Pinpoint the cell where the given text exists, returning its (x, y) midpoint coordinate. 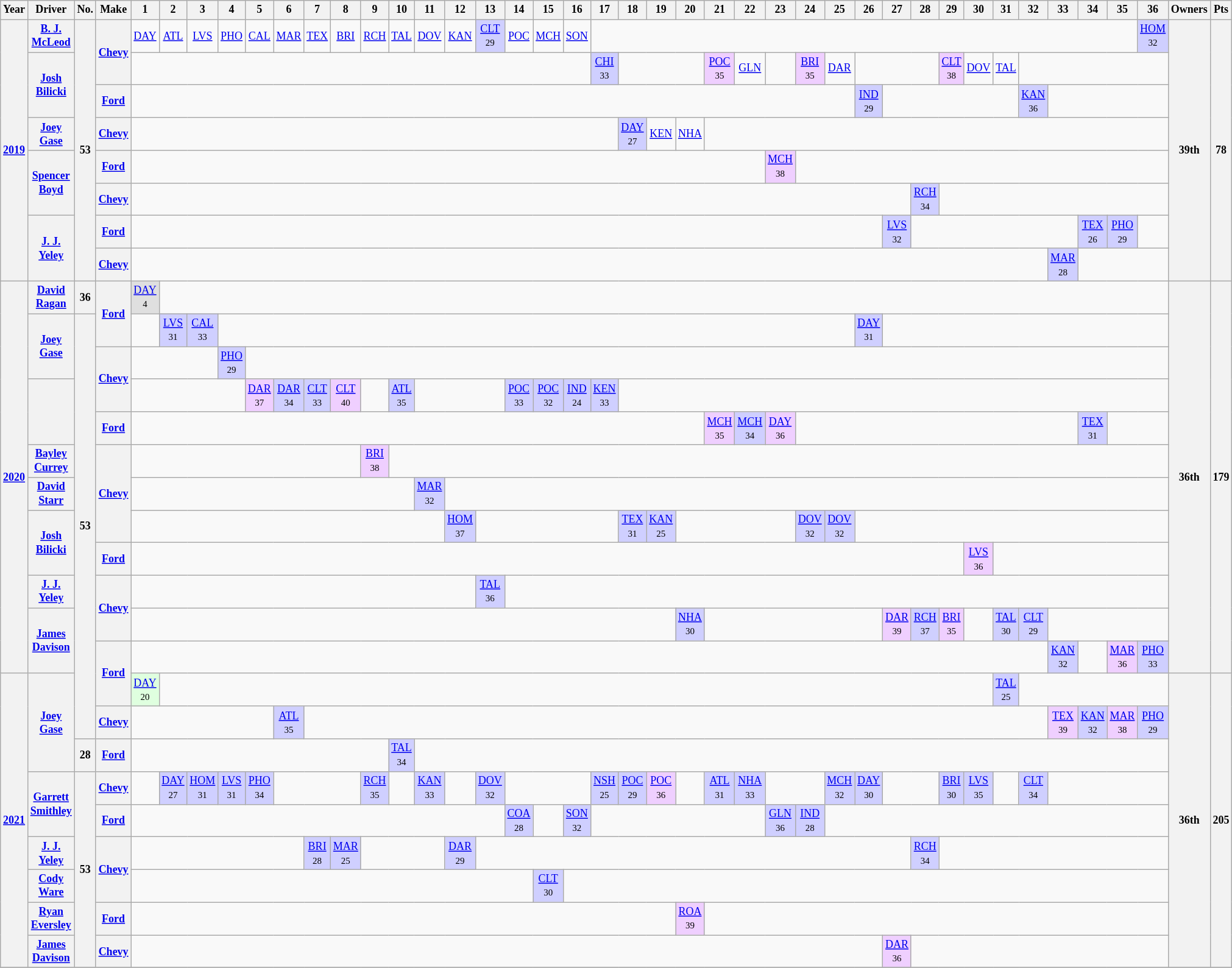
KEN (661, 134)
CLT30 (548, 886)
B. J. McLeod (51, 36)
CLT34 (1033, 788)
CLT33 (317, 395)
33 (1063, 10)
POC29 (632, 788)
TAL34 (402, 755)
23 (781, 10)
TEX (317, 36)
DAY (145, 36)
Cody Ware (51, 886)
DAY20 (145, 690)
KAN36 (1033, 101)
KAN25 (661, 526)
IND29 (869, 101)
David Starr (51, 493)
Driver (51, 10)
TEX26 (1092, 232)
LVS36 (979, 559)
19 (661, 10)
29 (952, 10)
7 (317, 10)
35 (1122, 10)
32 (1033, 10)
ROA39 (690, 919)
TAL36 (490, 592)
CHI33 (604, 69)
MAR (289, 36)
MAR25 (345, 853)
8 (345, 10)
MCH34 (750, 428)
205 (1221, 820)
RCH35 (375, 788)
POC32 (548, 395)
Bayley Currey (51, 461)
MCH (548, 36)
5 (260, 10)
MCH32 (840, 788)
PHO (232, 36)
KEN33 (604, 395)
DAR34 (289, 395)
Owners (1189, 10)
4 (232, 10)
PHO33 (1153, 657)
TAL25 (1006, 690)
NHA30 (690, 624)
2 (173, 10)
BRI38 (375, 461)
179 (1221, 477)
27 (897, 10)
SON (578, 36)
MAR28 (1063, 265)
CAL33 (202, 330)
24 (810, 10)
2020 (15, 477)
David Ragan (51, 297)
TEX39 (1063, 722)
NHA33 (750, 788)
LVS35 (979, 788)
NHA (690, 134)
IND24 (578, 395)
Ryan Eversley (51, 919)
TAL30 (1006, 624)
31 (1006, 10)
RCH (375, 36)
RCH37 (925, 624)
HOM37 (461, 526)
25 (840, 10)
CLT38 (952, 69)
14 (519, 10)
11 (430, 10)
26 (869, 10)
MCH38 (781, 167)
ATL31 (720, 788)
SON32 (578, 821)
COA28 (519, 821)
POC35 (720, 69)
2021 (15, 820)
No. (85, 10)
KAN (461, 36)
HOM32 (1153, 36)
DAR36 (897, 952)
20 (690, 10)
CAL (260, 36)
MAR36 (1122, 657)
DAY30 (869, 788)
MCH35 (720, 428)
Make (113, 10)
17 (604, 10)
18 (632, 10)
DAR (840, 69)
Pts (1221, 10)
IND28 (810, 821)
10 (402, 10)
DAR37 (260, 395)
BRI30 (952, 788)
2019 (15, 150)
DAY4 (145, 297)
Garrett Smithley (51, 804)
Spencer Boyd (51, 183)
Year (15, 10)
CLT40 (345, 395)
GLN (750, 69)
GLN36 (781, 821)
ATL (173, 36)
POC (519, 36)
21 (720, 10)
LVS32 (897, 232)
HOM31 (202, 788)
PHO34 (260, 788)
POC33 (519, 395)
3 (202, 10)
16 (578, 10)
MAR38 (1122, 722)
BRI28 (317, 853)
BRI (345, 36)
1 (145, 10)
DAY36 (781, 428)
KAN33 (430, 788)
DAR39 (897, 624)
22 (750, 10)
78 (1221, 150)
DAR29 (461, 853)
POC36 (661, 788)
MAR32 (430, 493)
13 (490, 10)
NSH25 (604, 788)
DAY31 (869, 330)
LVS (202, 36)
6 (289, 10)
9 (375, 10)
15 (548, 10)
39th (1189, 150)
34 (1092, 10)
12 (461, 10)
30 (979, 10)
